Extract the [x, y] coordinate from the center of the cell holding the provided text.  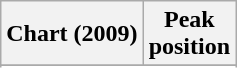
Chart (2009) [72, 34]
Peakposition [189, 34]
